From the cell containing the given text, extract its center point as [x, y] coordinate. 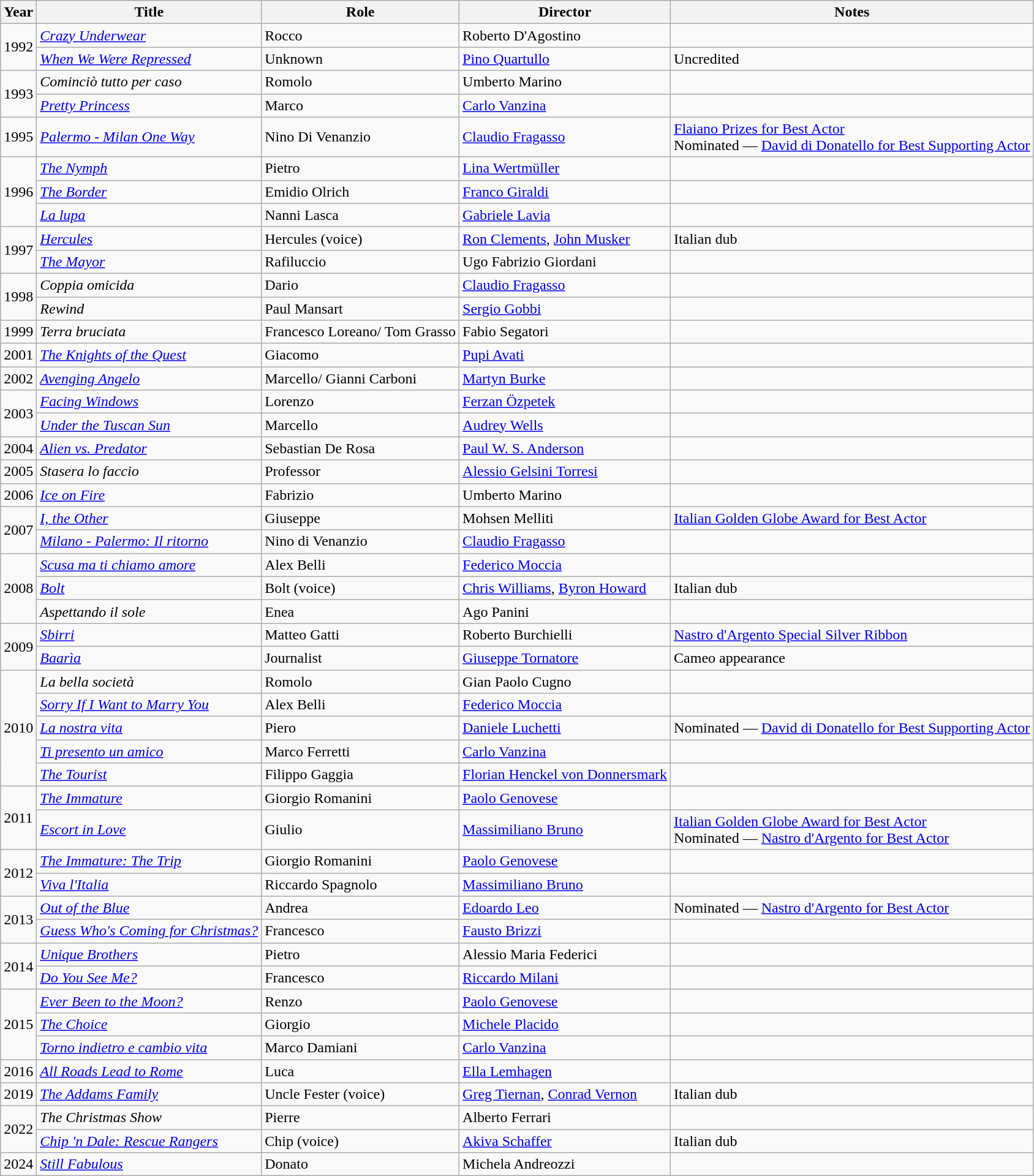
Rewind [149, 308]
Year [18, 12]
Crazy Underwear [149, 36]
Fausto Brizzi [565, 931]
Terra bruciata [149, 332]
Sebastian De Rosa [360, 448]
2022 [18, 1129]
Uncredited [852, 59]
Nanni Lasca [360, 215]
The Christmas Show [149, 1118]
Viva l'Italia [149, 884]
The Immature: The Trip [149, 861]
Gabriele Lavia [565, 215]
The Border [149, 192]
1999 [18, 332]
1992 [18, 47]
Notes [852, 12]
2014 [18, 966]
Paul Mansart [360, 308]
Audrey Wells [565, 425]
Ever Been to the Moon? [149, 1001]
Guess Who's Coming for Christmas? [149, 931]
Donato [360, 1164]
2004 [18, 448]
2005 [18, 472]
Marco Ferretti [360, 752]
Stasera lo faccio [149, 472]
Nastro d'Argento Special Silver Ribbon [852, 635]
Paul W. S. Anderson [565, 448]
Director [565, 12]
Pino Quartullo [565, 59]
All Roads Lead to Rome [149, 1071]
2016 [18, 1071]
The Mayor [149, 262]
Hercules (voice) [360, 238]
2015 [18, 1024]
Ti presento un amico [149, 752]
Unknown [360, 59]
Escort in Love [149, 829]
La lupa [149, 215]
La nostra vita [149, 728]
Scusa ma ti chiamo amore [149, 565]
Akiva Schaffer [565, 1141]
Rocco [360, 36]
Michela Andreozzi [565, 1164]
Role [360, 12]
Giulio [360, 829]
Marcello/ Gianni Carboni [360, 379]
Giacomo [360, 355]
Ferzan Özpetek [565, 402]
Andrea [360, 908]
Do You See Me? [149, 978]
The Knights of the Quest [149, 355]
Avenging Angelo [149, 379]
Cameo appearance [852, 658]
Bolt (voice) [360, 588]
1995 [18, 137]
La bella società [149, 682]
Italian Golden Globe Award for Best ActorNominated — Nastro d'Argento for Best Actor [852, 829]
2019 [18, 1095]
Gian Paolo Cugno [565, 682]
Nominated — Nastro d'Argento for Best Actor [852, 908]
Cominciò tutto per caso [149, 82]
Nino Di Venanzio [360, 137]
Marcello [360, 425]
Edoardo Leo [565, 908]
2008 [18, 588]
Milano - Palermo: Il ritorno [149, 541]
2007 [18, 530]
Baarìa [149, 658]
1996 [18, 192]
Fabrizio [360, 495]
Still Fabulous [149, 1164]
Piero [360, 728]
Torno indietro e cambio vita [149, 1047]
2010 [18, 728]
Giuseppe Tornatore [565, 658]
The Addams Family [149, 1095]
Roberto Burchielli [565, 635]
Franco Giraldi [565, 192]
Lina Wertmüller [565, 168]
1993 [18, 94]
Sbirri [149, 635]
Rafiluccio [360, 262]
Florian Henckel von Donnersmark [565, 775]
Ago Panini [565, 611]
Nino di Venanzio [360, 541]
Daniele Luchetti [565, 728]
Journalist [360, 658]
Sorry If I Want to Marry You [149, 705]
Renzo [360, 1001]
Facing Windows [149, 402]
Bolt [149, 588]
Alessio Gelsini Torresi [565, 472]
Mohsen Melliti [565, 518]
Martyn Burke [565, 379]
Matteo Gatti [360, 635]
Dario [360, 285]
Aspettando il sole [149, 611]
When We Were Repressed [149, 59]
Emidio Olrich [360, 192]
Giuseppe [360, 518]
Under the Tuscan Sun [149, 425]
Ice on Fire [149, 495]
Alien vs. Predator [149, 448]
Hercules [149, 238]
Greg Tiernan, Conrad Vernon [565, 1095]
Michele Placido [565, 1024]
2001 [18, 355]
Coppia omicida [149, 285]
Italian Golden Globe Award for Best Actor [852, 518]
Roberto D'Agostino [565, 36]
Fabio Segatori [565, 332]
The Tourist [149, 775]
Flaiano Prizes for Best ActorNominated — David di Donatello for Best Supporting Actor [852, 137]
Filippo Gaggia [360, 775]
2011 [18, 818]
Giorgio [360, 1024]
The Choice [149, 1024]
2002 [18, 379]
Ella Lemhagen [565, 1071]
1997 [18, 250]
Ron Clements, John Musker [565, 238]
Alberto Ferrari [565, 1118]
Ugo Fabrizio Giordani [565, 262]
Marco Damiani [360, 1047]
2013 [18, 919]
Pierre [360, 1118]
Marco [360, 105]
Francesco Loreano/ Tom Grasso [360, 332]
2009 [18, 646]
Pupi Avati [565, 355]
Uncle Fester (voice) [360, 1095]
Riccardo Spagnolo [360, 884]
Out of the Blue [149, 908]
2012 [18, 873]
Luca [360, 1071]
Chris Williams, Byron Howard [565, 588]
Lorenzo [360, 402]
Professor [360, 472]
Pretty Princess [149, 105]
Palermo - Milan One Way [149, 137]
I, the Other [149, 518]
The Nymph [149, 168]
Sergio Gobbi [565, 308]
Chip 'n Dale: Rescue Rangers [149, 1141]
Title [149, 12]
Nominated — David di Donatello for Best Supporting Actor [852, 728]
Chip (voice) [360, 1141]
2006 [18, 495]
Riccardo Milani [565, 978]
2003 [18, 413]
Enea [360, 611]
Unique Brothers [149, 954]
The Immature [149, 798]
Alessio Maria Federici [565, 954]
1998 [18, 296]
2024 [18, 1164]
